Pinpoint the cell where the given text exists, returning its [x, y] midpoint coordinate. 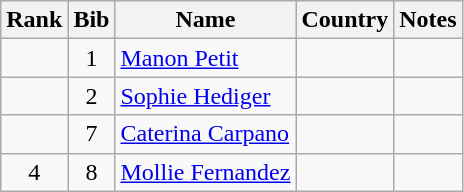
1 [92, 58]
Manon Petit [206, 58]
Notes [428, 20]
Bib [92, 20]
Country [345, 20]
Sophie Hediger [206, 96]
Caterina Carpano [206, 134]
7 [92, 134]
Name [206, 20]
8 [92, 172]
Mollie Fernandez [206, 172]
Rank [34, 20]
2 [92, 96]
4 [34, 172]
